Output the [x, y] coordinate of the center of the cell containing the given text.  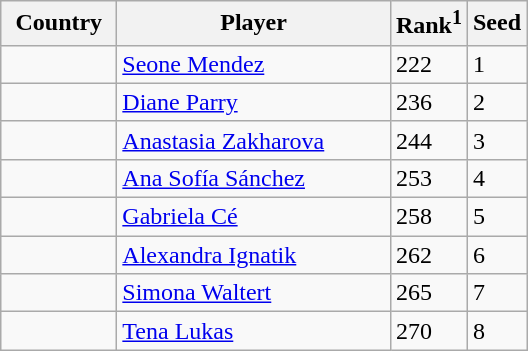
244 [428, 140]
2 [496, 102]
Ana Sofía Sánchez [254, 178]
5 [496, 217]
222 [428, 64]
1 [496, 64]
Gabriela Cé [254, 217]
270 [428, 331]
Anastasia Zakharova [254, 140]
Seed [496, 24]
Seone Mendez [254, 64]
253 [428, 178]
265 [428, 293]
7 [496, 293]
Diane Parry [254, 102]
4 [496, 178]
Rank1 [428, 24]
6 [496, 255]
258 [428, 217]
3 [496, 140]
8 [496, 331]
Tena Lukas [254, 331]
262 [428, 255]
Simona Waltert [254, 293]
Player [254, 24]
Country [59, 24]
Alexandra Ignatik [254, 255]
236 [428, 102]
